Return (X, Y) of the center of cell containing provided text 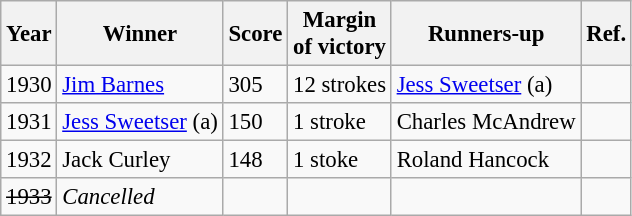
1 stoke (340, 160)
1932 (29, 160)
1 stroke (340, 122)
148 (256, 160)
Winner (140, 34)
1931 (29, 122)
Year (29, 34)
Ref. (606, 34)
Jack Curley (140, 160)
1930 (29, 85)
Score (256, 34)
305 (256, 85)
Marginof victory (340, 34)
12 strokes (340, 85)
150 (256, 122)
Runners-up (486, 34)
1933 (29, 197)
Charles McAndrew (486, 122)
Roland Hancock (486, 160)
Cancelled (140, 197)
Jim Barnes (140, 85)
